Identify which cell holds the provided text, then report its (X, Y) central coordinate. 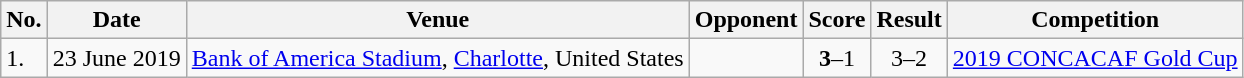
2019 CONCACAF Gold Cup (1095, 58)
Venue (438, 20)
23 June 2019 (116, 58)
Opponent (746, 20)
Date (116, 20)
Bank of America Stadium, Charlotte, United States (438, 58)
3–2 (909, 58)
Score (837, 20)
No. (24, 20)
3–1 (837, 58)
1. (24, 58)
Result (909, 20)
Competition (1095, 20)
